Identify which cell holds the provided text, then report its [x, y] central coordinate. 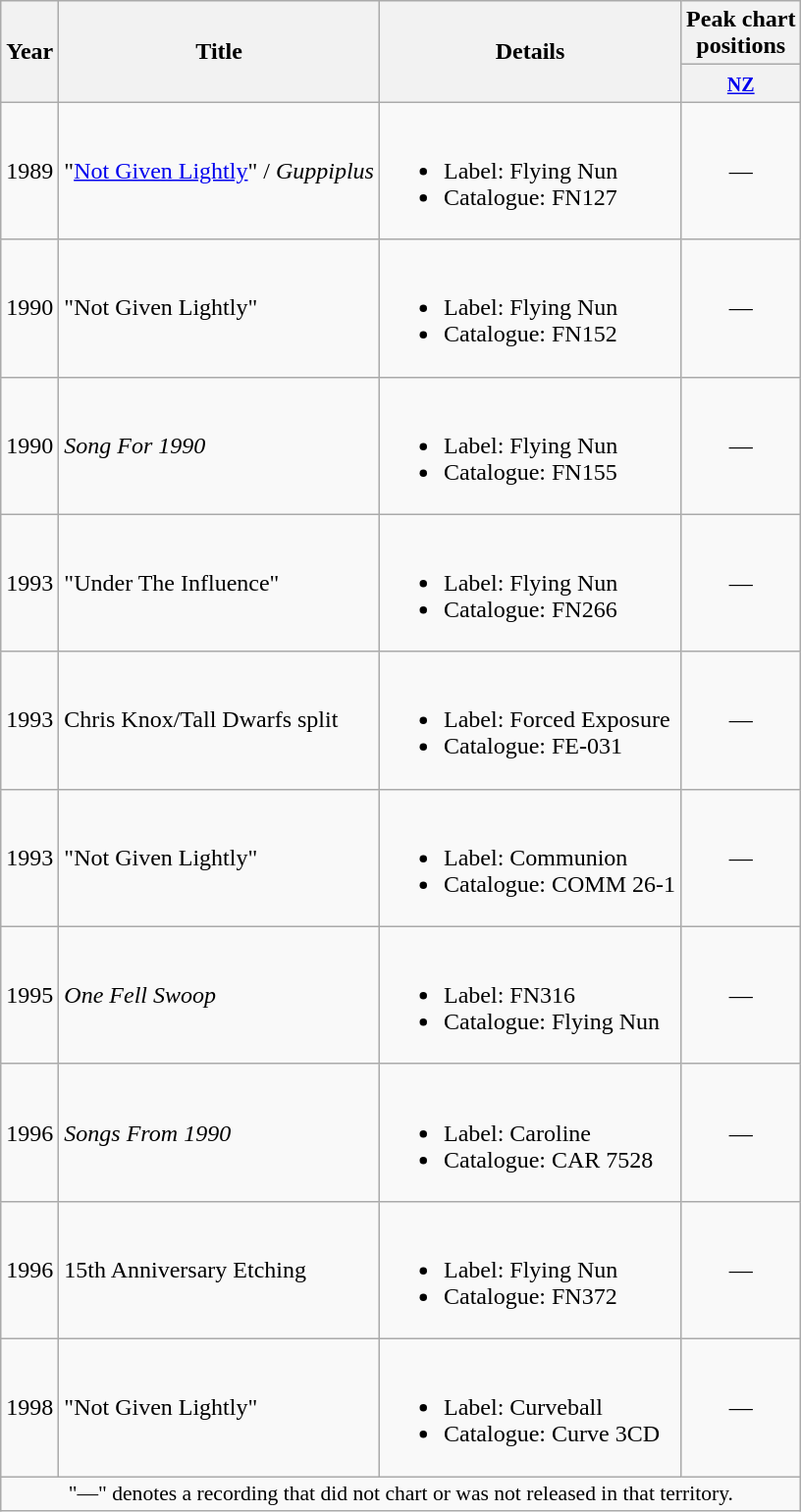
Label: Flying NunCatalogue: FN152 [530, 308]
NZ [741, 83]
Label: Flying NunCatalogue: FN127 [530, 171]
1995 [29, 995]
Title [220, 51]
15th Anniversary Etching [220, 1270]
Label: CommunionCatalogue: COMM 26-1 [530, 858]
1989 [29, 171]
Label: Flying NunCatalogue: FN372 [530, 1270]
Label: Flying NunCatalogue: FN155 [530, 445]
Chris Knox/Tall Dwarfs split [220, 720]
Songs From 1990 [220, 1132]
"Under The Influence" [220, 583]
Peak chartpositions [741, 33]
Label: CarolineCatalogue: CAR 7528 [530, 1132]
Label: CurveballCatalogue: Curve 3CD [530, 1407]
One Fell Swoop [220, 995]
Label: Forced ExposureCatalogue: FE-031 [530, 720]
"—" denotes a recording that did not chart or was not released in that territory. [400, 1493]
Label: FN316Catalogue: Flying Nun [530, 995]
Label: Flying NunCatalogue: FN266 [530, 583]
Song For 1990 [220, 445]
"Not Given Lightly" / Guppiplus [220, 171]
1998 [29, 1407]
Details [530, 51]
Year [29, 51]
